Determine the (x, y) coordinate at the center of the cell enclosing the given text.  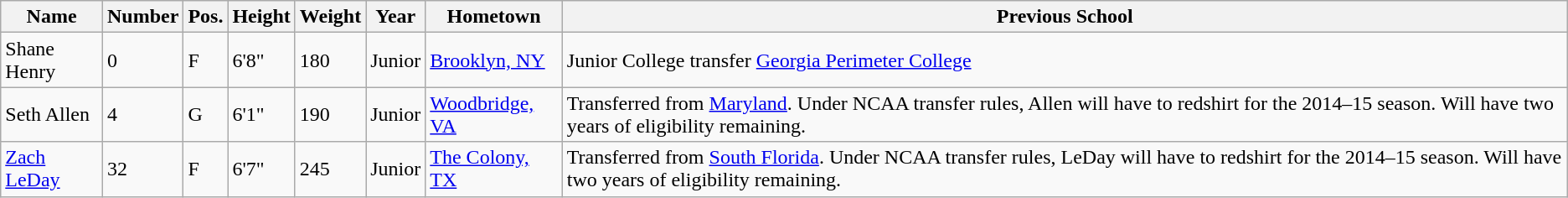
180 (330, 60)
Number (142, 17)
G (206, 114)
Zach LeDay (52, 169)
Name (52, 17)
245 (330, 169)
Height (261, 17)
Seth Allen (52, 114)
0 (142, 60)
6'8" (261, 60)
Previous School (1065, 17)
32 (142, 169)
4 (142, 114)
Shane Henry (52, 60)
6'1" (261, 114)
Pos. (206, 17)
Junior College transfer Georgia Perimeter College (1065, 60)
Woodbridge, VA (494, 114)
The Colony, TX (494, 169)
6'7" (261, 169)
Hometown (494, 17)
190 (330, 114)
Brooklyn, NY (494, 60)
Weight (330, 17)
Year (395, 17)
